Determine the [x, y] coordinate at the center of the cell enclosing the given text.  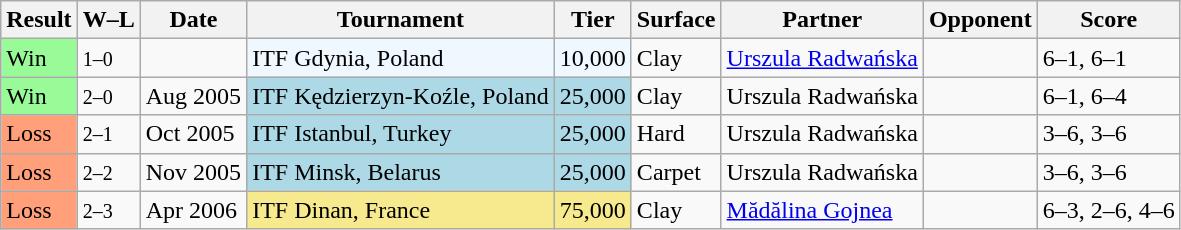
10,000 [592, 58]
Hard [676, 134]
2–1 [108, 134]
1–0 [108, 58]
ITF Kędzierzyn-Koźle, Poland [401, 96]
Tier [592, 20]
ITF Minsk, Belarus [401, 172]
Partner [822, 20]
Result [39, 20]
2–0 [108, 96]
Mădălina Gojnea [822, 210]
6–1, 6–4 [1108, 96]
Nov 2005 [193, 172]
Carpet [676, 172]
75,000 [592, 210]
Opponent [980, 20]
2–3 [108, 210]
Tournament [401, 20]
Oct 2005 [193, 134]
ITF Gdynia, Poland [401, 58]
Date [193, 20]
W–L [108, 20]
6–1, 6–1 [1108, 58]
Score [1108, 20]
ITF Dinan, France [401, 210]
ITF Istanbul, Turkey [401, 134]
Aug 2005 [193, 96]
Surface [676, 20]
6–3, 2–6, 4–6 [1108, 210]
Apr 2006 [193, 210]
2–2 [108, 172]
